For the text-containing cell, return its midpoint in [x, y] coordinate format. 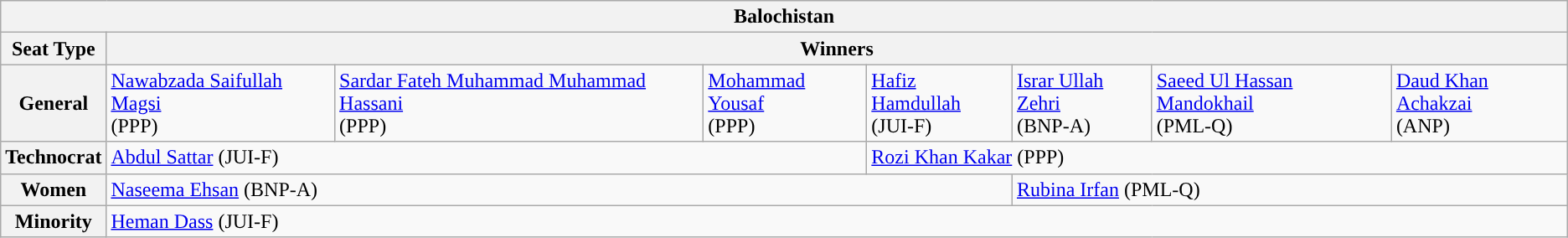
Minority [54, 221]
Balochistan [784, 17]
Rozi Khan Kakar (PPP) [1217, 158]
Technocrat [54, 158]
General [54, 103]
Daud Khan Achakzai(ANP) [1479, 103]
Nawabzada Saifullah Magsi(PPP) [221, 103]
Sardar Fateh Muhammad Muhammad Hassani(PPP) [519, 103]
Women [54, 189]
Israr Ullah Zehri(BNP-A) [1082, 103]
Rubina Irfan (PML-Q) [1290, 189]
Hafiz Hamdullah(JUI-F) [940, 103]
Heman Dass (JUI-F) [837, 221]
Saeed Ul Hassan Mandokhail(PML-Q) [1271, 103]
Mohammad Yousaf(PPP) [786, 103]
Seat Type [54, 49]
Abdul Sattar (JUI-F) [487, 158]
Winners [837, 49]
Naseema Ehsan (BNP-A) [560, 189]
